Capture the cell that displays the provided text and extract its [X, Y] central coordinate. 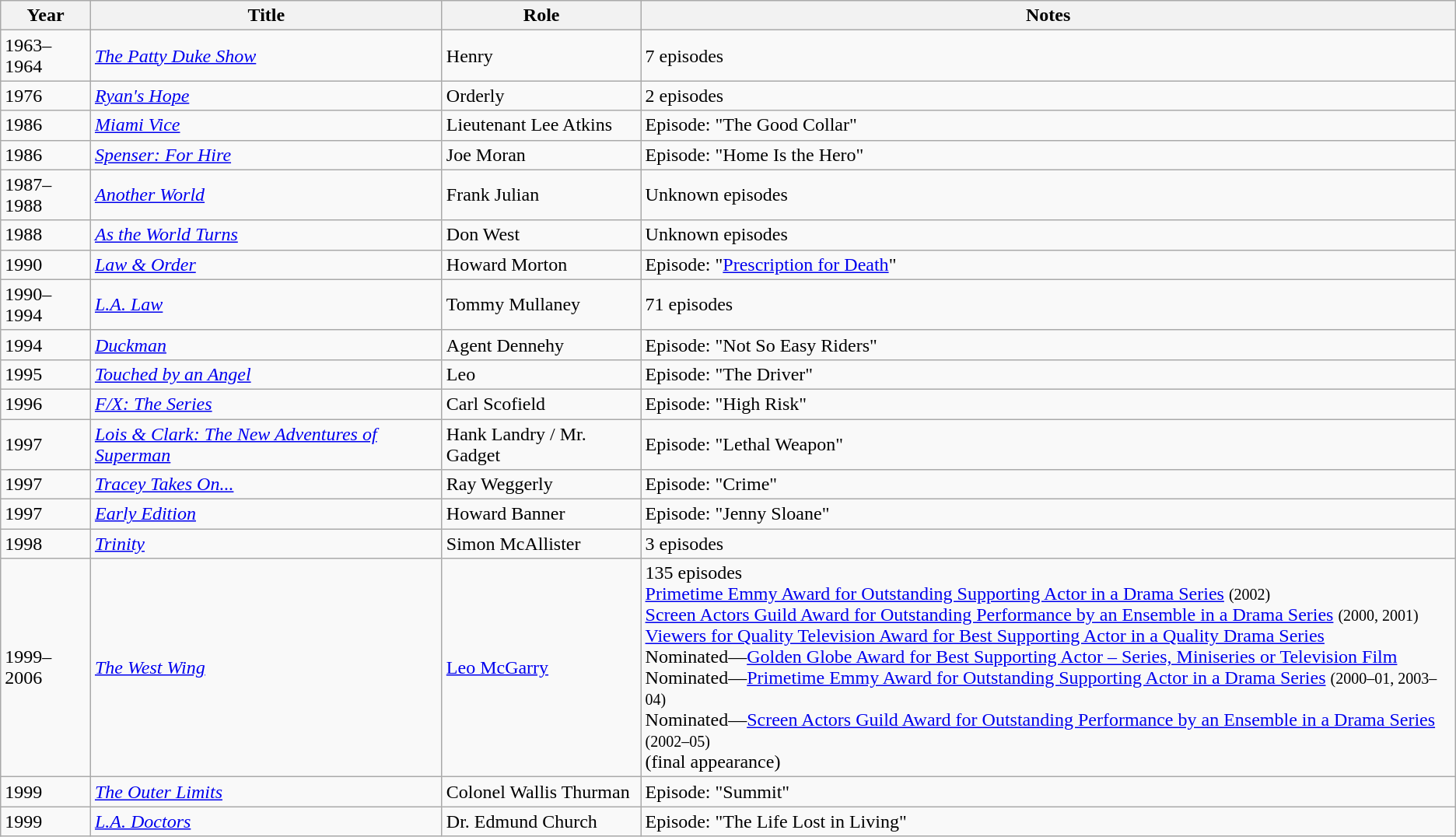
Howard Banner [541, 514]
Title [266, 16]
Lieutenant Lee Atkins [541, 125]
1990 [46, 264]
1976 [46, 96]
1990–1994 [46, 305]
Spenser: For Hire [266, 155]
Episode: "Crime" [1048, 485]
1998 [46, 544]
Duckman [266, 345]
Howard Morton [541, 264]
Agent Dennehy [541, 345]
Ray Weggerly [541, 485]
Dr. Edmund Church [541, 821]
Early Edition [266, 514]
Simon McAllister [541, 544]
Episode: "Home Is the Hero" [1048, 155]
As the World Turns [266, 235]
Law & Order [266, 264]
Episode: "Prescription for Death" [1048, 264]
Don West [541, 235]
L.A. Doctors [266, 821]
The Patty Duke Show [266, 56]
Year [46, 16]
Trinity [266, 544]
Touched by an Angel [266, 374]
Role [541, 16]
Colonel Wallis Thurman [541, 792]
Episode: "High Risk" [1048, 404]
Notes [1048, 16]
The West Wing [266, 667]
7 episodes [1048, 56]
F/X: The Series [266, 404]
1995 [46, 374]
Episode: "Jenny Sloane" [1048, 514]
Leo McGarry [541, 667]
Another World [266, 194]
1996 [46, 404]
3 episodes [1048, 544]
Miami Vice [266, 125]
Joe Moran [541, 155]
Frank Julian [541, 194]
1999–2006 [46, 667]
Leo [541, 374]
Orderly [541, 96]
L.A. Law [266, 305]
Episode: "Not So Easy Riders" [1048, 345]
Episode: "The Driver" [1048, 374]
Ryan's Hope [266, 96]
Episode: "The Life Lost in Living" [1048, 821]
2 episodes [1048, 96]
1988 [46, 235]
71 episodes [1048, 305]
Carl Scofield [541, 404]
Episode: "Lethal Weapon" [1048, 443]
Episode: "Summit" [1048, 792]
Lois & Clark: The New Adventures of Superman [266, 443]
The Outer Limits [266, 792]
1994 [46, 345]
Tracey Takes On... [266, 485]
Hank Landry / Mr. Gadget [541, 443]
1987–1988 [46, 194]
Tommy Mullaney [541, 305]
1963–1964 [46, 56]
Henry [541, 56]
Episode: "The Good Collar" [1048, 125]
